Detect which cell encompasses the target text, then output its (X, Y) center coordinate. 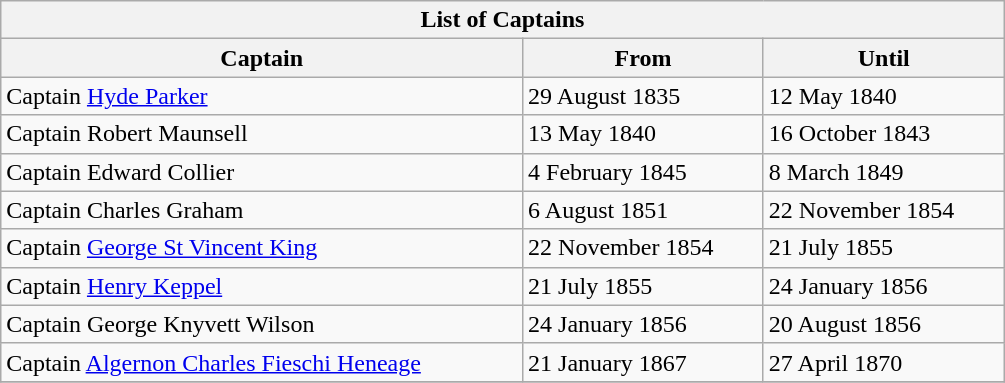
Captain Charles Graham (262, 210)
From (644, 58)
16 October 1843 (884, 134)
Captain George Knyvett Wilson (262, 324)
Captain Robert Maunsell (262, 134)
4 February 1845 (644, 172)
Captain Algernon Charles Fieschi Heneage (262, 362)
27 April 1870 (884, 362)
Captain George St Vincent King (262, 248)
Captain Henry Keppel (262, 286)
29 August 1835 (644, 96)
Captain (262, 58)
Captain Edward Collier (262, 172)
13 May 1840 (644, 134)
8 March 1849 (884, 172)
List of Captains (502, 20)
20 August 1856 (884, 324)
Until (884, 58)
21 January 1867 (644, 362)
6 August 1851 (644, 210)
12 May 1840 (884, 96)
Captain Hyde Parker (262, 96)
